Find where the given text appears and provide that cell's center as (x, y) coordinate. 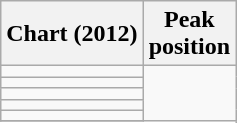
Chart (2012) (72, 34)
Peakposition (189, 34)
